Return (x, y) of the center of cell containing provided text 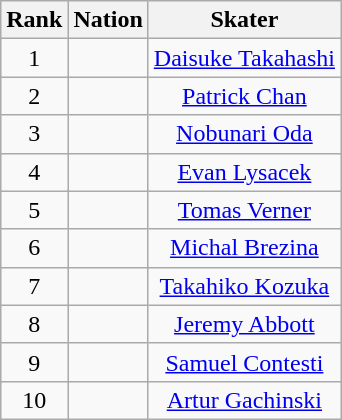
Evan Lysacek (244, 172)
Daisuke Takahashi (244, 58)
Skater (244, 20)
10 (34, 400)
6 (34, 248)
Samuel Contesti (244, 362)
Takahiko Kozuka (244, 286)
3 (34, 134)
8 (34, 324)
Rank (34, 20)
2 (34, 96)
Jeremy Abbott (244, 324)
9 (34, 362)
Patrick Chan (244, 96)
4 (34, 172)
Tomas Verner (244, 210)
5 (34, 210)
Nation (108, 20)
Artur Gachinski (244, 400)
Michal Brezina (244, 248)
Nobunari Oda (244, 134)
1 (34, 58)
7 (34, 286)
